Scan for the cell matching the given text and deliver its [x, y] coordinate at center. 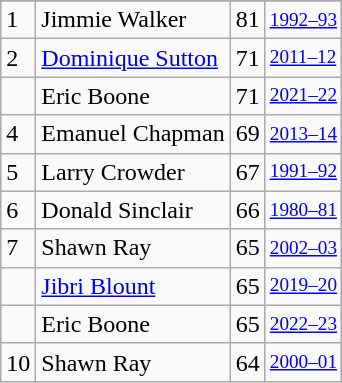
6 [18, 210]
69 [248, 134]
2011–12 [303, 58]
81 [248, 20]
1991–92 [303, 172]
2021–22 [303, 96]
67 [248, 172]
10 [18, 362]
66 [248, 210]
Jibri Blount [133, 286]
64 [248, 362]
2002–03 [303, 248]
2 [18, 58]
Donald Sinclair [133, 210]
Jimmie Walker [133, 20]
2013–14 [303, 134]
7 [18, 248]
Larry Crowder [133, 172]
2019–20 [303, 286]
Emanuel Chapman [133, 134]
1 [18, 20]
2000–01 [303, 362]
5 [18, 172]
2022–23 [303, 324]
1980–81 [303, 210]
4 [18, 134]
Dominique Sutton [133, 58]
1992–93 [303, 20]
